Return (x, y) of the center of cell containing provided text 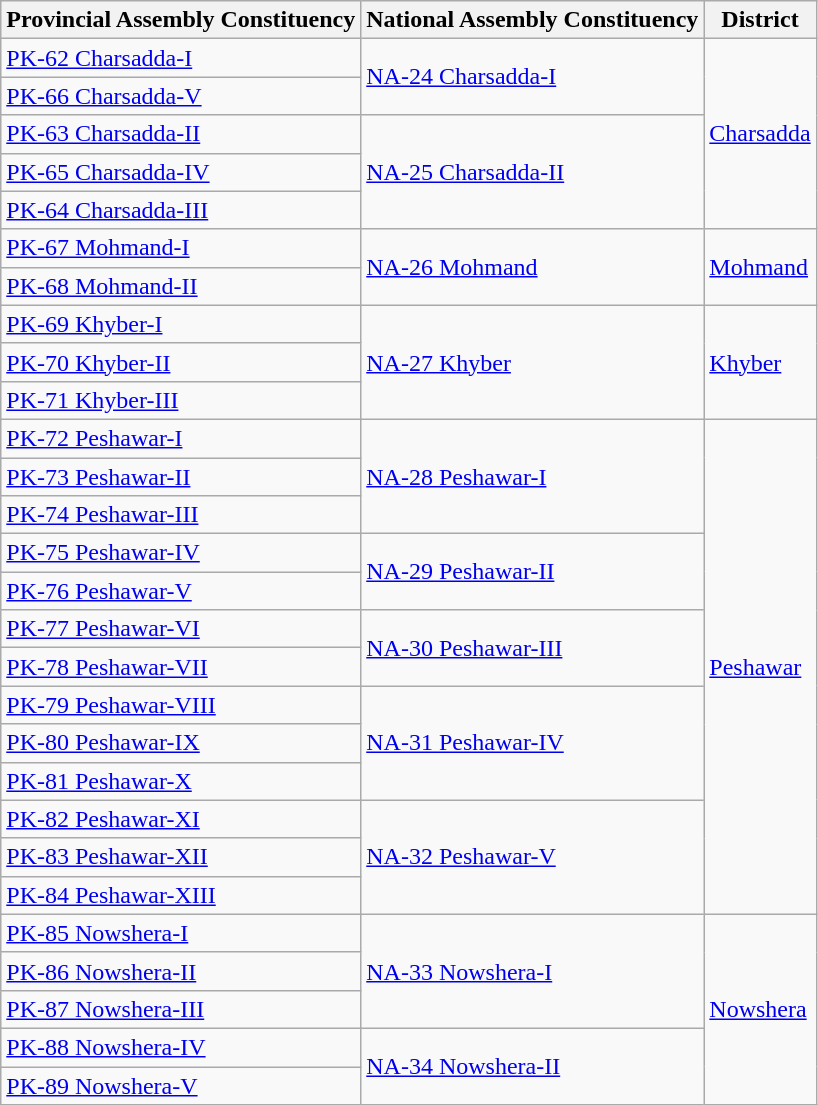
NA-25 Charsadda-II (532, 172)
NA-27 Khyber (532, 362)
NA-31 Peshawar-IV (532, 743)
Mohmand (760, 267)
PK-88 Nowshera-IV (181, 1047)
NA-28 Peshawar-I (532, 476)
Provincial Assembly Constituency (181, 20)
PK-79 Peshawar-VIII (181, 705)
PK-83 Peshawar-XII (181, 857)
NA-34 Nowshera-II (532, 1066)
PK-74 Peshawar-III (181, 515)
NA-32 Peshawar-V (532, 857)
PK-62 Charsadda-I (181, 58)
NA-30 Peshawar-III (532, 648)
NA-26 Mohmand (532, 267)
NA-33 Nowshera-I (532, 971)
PK-72 Peshawar-I (181, 438)
PK-73 Peshawar-II (181, 477)
District (760, 20)
PK-66 Charsadda-V (181, 96)
Charsadda (760, 134)
PK-70 Khyber-II (181, 362)
NA-24 Charsadda-I (532, 77)
PK-87 Nowshera-III (181, 1009)
PK-81 Peshawar-X (181, 781)
PK-71 Khyber-III (181, 400)
PK-76 Peshawar-V (181, 591)
PK-77 Peshawar-VI (181, 629)
PK-89 Nowshera-V (181, 1085)
Khyber (760, 362)
Nowshera (760, 1009)
PK-68 Mohmand-II (181, 286)
PK-75 Peshawar-IV (181, 553)
Peshawar (760, 666)
PK-63 Charsadda-II (181, 134)
PK-69 Khyber-I (181, 324)
PK-64 Charsadda-III (181, 210)
PK-86 Nowshera-II (181, 971)
PK-67 Mohmand-I (181, 248)
PK-82 Peshawar-XI (181, 819)
PK-78 Peshawar-VII (181, 667)
PK-80 Peshawar-IX (181, 743)
PK-84 Peshawar-XIII (181, 895)
NA-29 Peshawar-II (532, 572)
PK-85 Nowshera-I (181, 933)
PK-65 Charsadda-IV (181, 172)
National Assembly Constituency (532, 20)
